Provide the [x, y] coordinate of the cell's center where the given text is located.  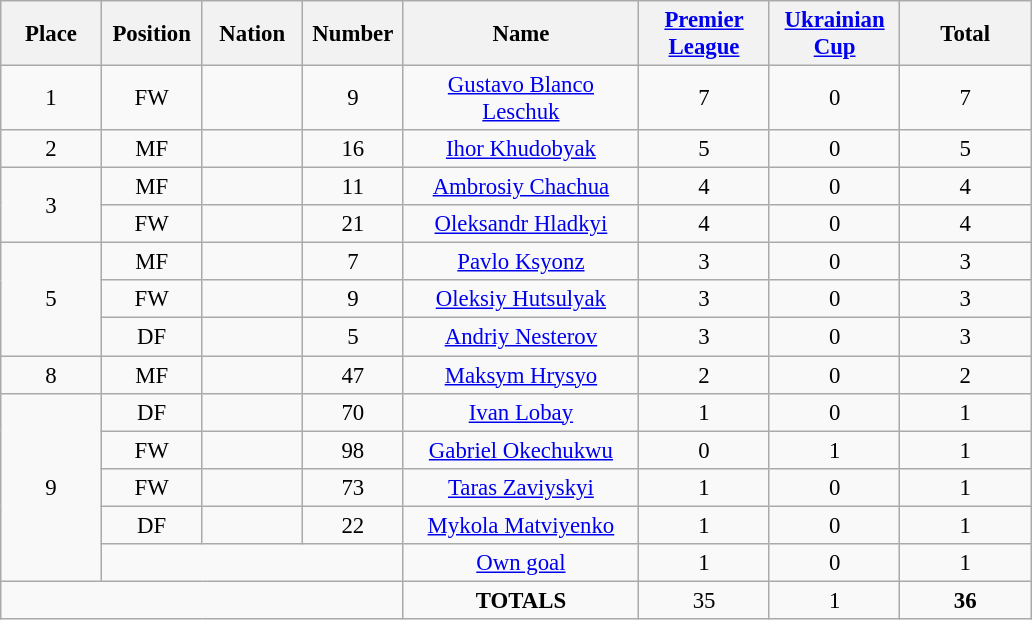
Mykola Matviyenko [521, 525]
Premier League [704, 34]
TOTALS [521, 600]
Gabriel Okechukwu [521, 450]
Place [52, 34]
Nation [252, 34]
70 [354, 412]
21 [354, 224]
8 [52, 375]
11 [354, 187]
22 [354, 525]
98 [354, 450]
Total [966, 34]
Pavlo Ksyonz [521, 262]
Ihor Khudobyak [521, 149]
Number [354, 34]
Ivan Lobay [521, 412]
Taras Zaviyskyi [521, 487]
47 [354, 375]
Gustavo Blanco Leschuk [521, 98]
Oleksiy Hutsulyak [521, 299]
Name [521, 34]
73 [354, 487]
Ukrainian Cup [834, 34]
Andriy Nesterov [521, 337]
16 [354, 149]
Oleksandr Hladkyi [521, 224]
Ambrosiy Chachua [521, 187]
35 [704, 600]
Own goal [521, 563]
Position [152, 34]
Maksym Hrysyo [521, 375]
36 [966, 600]
